Find where the given text appears and provide that cell's center as [x, y] coordinate. 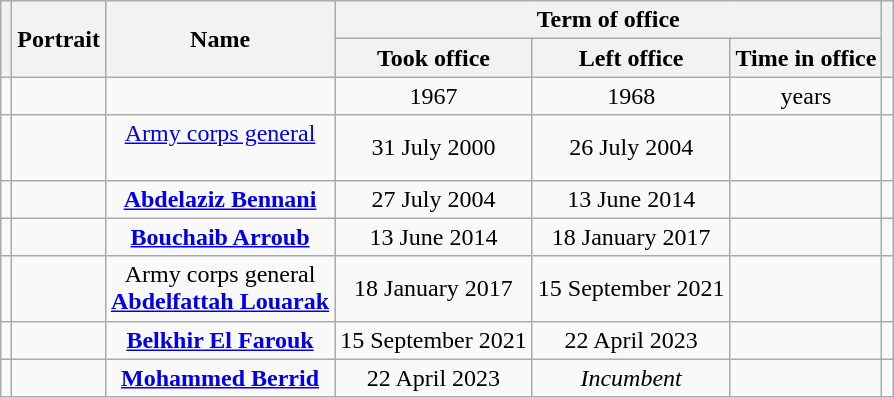
Time in office [806, 58]
Incumbent [631, 378]
Portrait [59, 39]
31 July 2000 [434, 148]
Term of office [608, 20]
Mohammed Berrid [220, 378]
1968 [631, 96]
Bouchaib Arroub [220, 237]
26 July 2004 [631, 148]
Army corps generalAbdelfattah Louarak [220, 288]
Left office [631, 58]
Took office [434, 58]
1967 [434, 96]
Army corps general [220, 148]
Abdelaziz Bennani [220, 199]
years [806, 96]
27 July 2004 [434, 199]
Name [220, 39]
Belkhir El Farouk [220, 340]
